Extract the [X, Y] coordinate from the center of the cell holding the provided text.  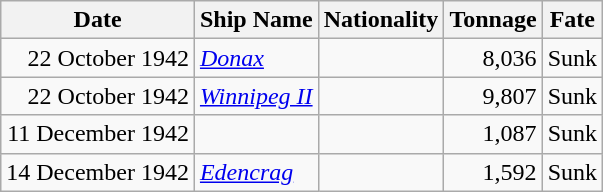
11 December 1942 [98, 134]
8,036 [493, 58]
Nationality [381, 20]
Winnipeg II [256, 96]
Edencrag [256, 172]
9,807 [493, 96]
14 December 1942 [98, 172]
1,087 [493, 134]
Tonnage [493, 20]
Date [98, 20]
Donax [256, 58]
Fate [572, 20]
Ship Name [256, 20]
1,592 [493, 172]
